Determine the (x, y) coordinate at the center of the cell enclosing the given text.  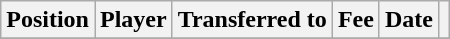
Date (408, 20)
Position (48, 20)
Player (133, 20)
Transferred to (252, 20)
Fee (356, 20)
